Output the [x, y] coordinate of the center of the cell containing the given text.  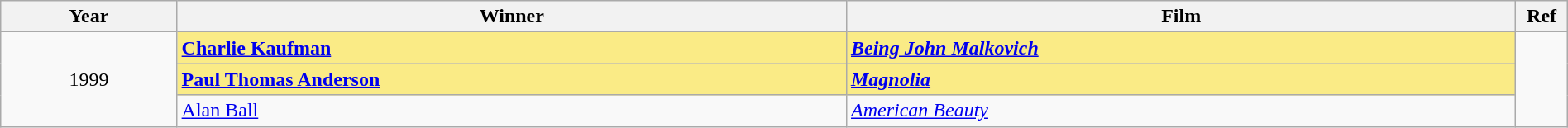
American Beauty [1181, 111]
Alan Ball [511, 111]
Charlie Kaufman [511, 48]
Magnolia [1181, 79]
Being John Malkovich [1181, 48]
Year [89, 17]
Film [1181, 17]
Ref [1542, 17]
1999 [89, 79]
Winner [511, 17]
Paul Thomas Anderson [511, 79]
